Find where the given text appears and provide that cell's center as (X, Y) coordinate. 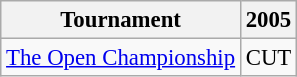
Tournament (121, 20)
The Open Championship (121, 58)
CUT (268, 58)
2005 (268, 20)
